Return [X, Y] of the center of cell containing provided text 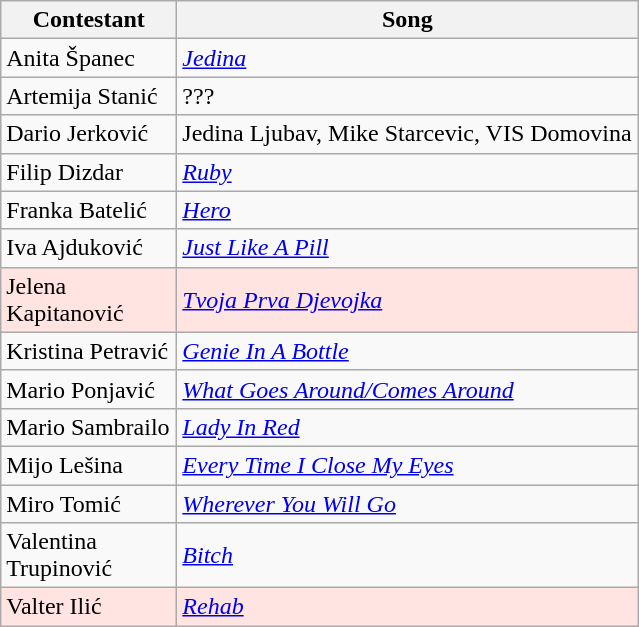
Jedina [408, 58]
Filip Dizdar [89, 172]
Hero [408, 210]
Mario Ponjavić [89, 389]
Artemija Stanić [89, 96]
Contestant [89, 20]
Song [408, 20]
Bitch [408, 556]
Wherever You Will Go [408, 503]
Every Time I Close My Eyes [408, 465]
Tvoja Prva Djevojka [408, 300]
Jedina Ljubav, Mike Starcevic, VIS Domovina [408, 134]
Anita Španec [89, 58]
Franka Batelić [89, 210]
Mijo Lešina [89, 465]
What Goes Around/Comes Around [408, 389]
??? [408, 96]
Dario Jerković [89, 134]
Valentina Trupinović [89, 556]
Kristina Petravić [89, 351]
Valter Ilić [89, 607]
Ruby [408, 172]
Just Like A Pill [408, 248]
Genie In A Bottle [408, 351]
Lady In Red [408, 427]
Iva Ajduković [89, 248]
Mario Sambrailo [89, 427]
Jelena Kapitanović [89, 300]
Miro Tomić [89, 503]
Rehab [408, 607]
